Detect which cell encompasses the target text, then output its (x, y) center coordinate. 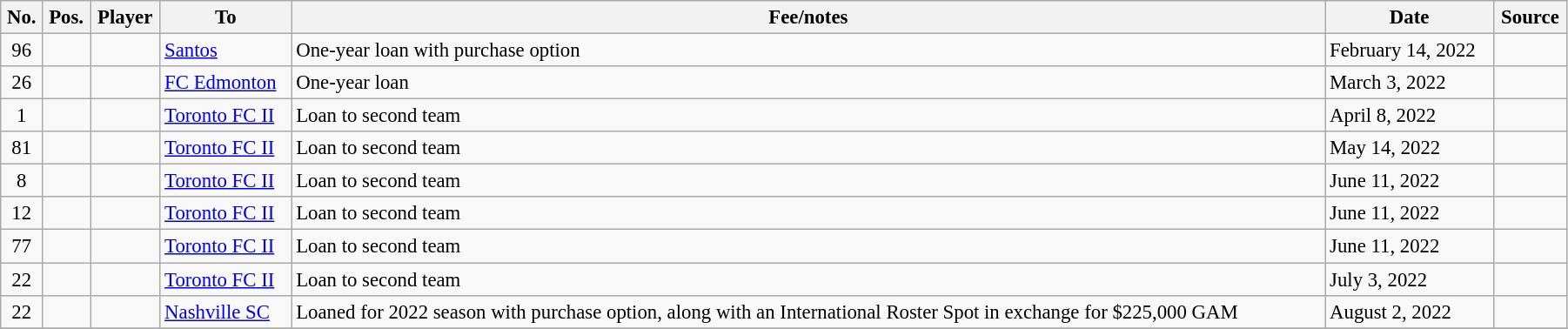
Fee/notes (808, 17)
Player (125, 17)
Source (1530, 17)
To (226, 17)
77 (22, 246)
26 (22, 83)
96 (22, 50)
8 (22, 181)
No. (22, 17)
Nashville SC (226, 312)
August 2, 2022 (1410, 312)
July 3, 2022 (1410, 279)
1 (22, 116)
FC Edmonton (226, 83)
Loaned for 2022 season with purchase option, along with an International Roster Spot in exchange for $225,000 GAM (808, 312)
One-year loan (808, 83)
One-year loan with purchase option (808, 50)
12 (22, 213)
May 14, 2022 (1410, 148)
Pos. (66, 17)
Santos (226, 50)
February 14, 2022 (1410, 50)
March 3, 2022 (1410, 83)
81 (22, 148)
April 8, 2022 (1410, 116)
Date (1410, 17)
